Detect which cell encompasses the target text, then output its [x, y] center coordinate. 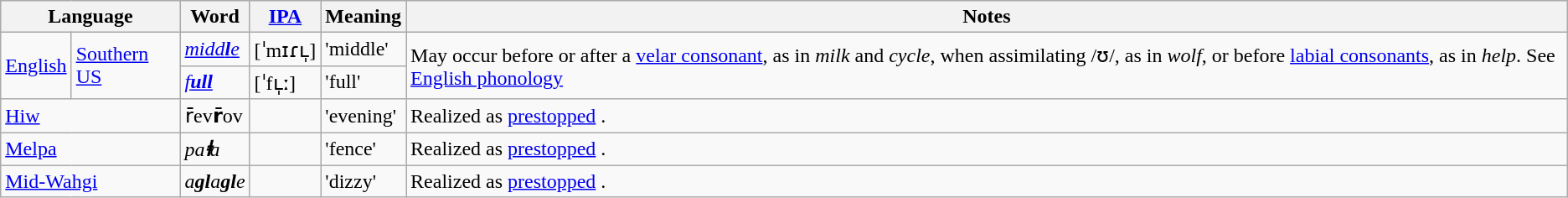
r̄evr̄ov [214, 116]
Language [90, 17]
IPA [285, 17]
full [214, 82]
Southern US [126, 65]
Meaning [364, 17]
'fence' [364, 149]
'full' [364, 82]
'evening' [364, 116]
'dizzy' [364, 181]
middle [214, 49]
Mid-Wahgi [90, 181]
Melpa [90, 149]
'middle' [364, 49]
[ˈfʟ̩ː] [285, 82]
Word [214, 17]
Hiw [90, 116]
[ˈmɪɾʟ̩] [285, 49]
Notes [987, 17]
paⱡa [214, 149]
English [36, 65]
aglagle [214, 181]
